Find where the given text appears and provide that cell's center as (x, y) coordinate. 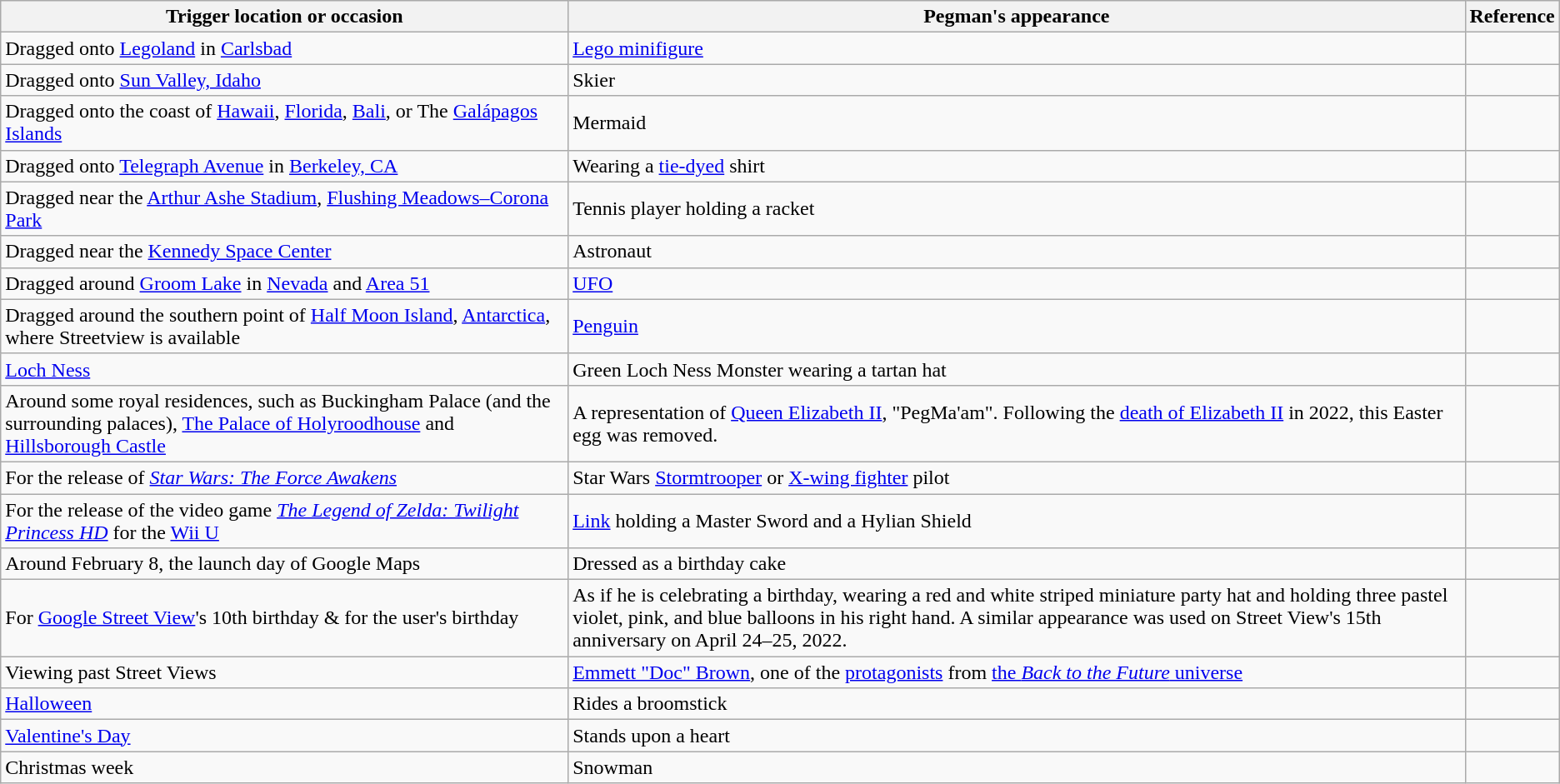
For Google Street View's 10th birthday & for the user's birthday (285, 618)
Christmas week (285, 767)
Around February 8, the launch day of Google Maps (285, 564)
For the release of Star Wars: The Force Awakens (285, 477)
Around some royal residences, such as Buckingham Palace (and the surrounding palaces), The Palace of Holyroodhouse and Hillsborough Castle (285, 423)
Tennis player holding a racket (1017, 208)
Stands upon a heart (1017, 736)
A representation of Queen Elizabeth II, "PegMa'am". Following the death of Elizabeth II in 2022, this Easter egg was removed. (1017, 423)
Link holding a Master Sword and a Hylian Shield (1017, 520)
Dragged around the southern point of Half Moon Island, Antarctica, where Streetview is available (285, 327)
Dragged onto Sun Valley, Idaho (285, 80)
UFO (1017, 283)
Lego minifigure (1017, 48)
Valentine's Day (285, 736)
Rides a broomstick (1017, 704)
Dragged near the Kennedy Space Center (285, 252)
Pegman's appearance (1017, 17)
Dragged onto the coast of Hawaii, Florida, Bali, or The Galápagos Islands (285, 123)
Green Loch Ness Monster wearing a tartan hat (1017, 369)
Mermaid (1017, 123)
Snowman (1017, 767)
Dragged around Groom Lake in Nevada and Area 51 (285, 283)
Skier (1017, 80)
Trigger location or occasion (285, 17)
Emmett "Doc" Brown, one of the protagonists from the Back to the Future universe (1017, 672)
Wearing a tie-dyed shirt (1017, 166)
Dragged onto Legoland in Carlsbad (285, 48)
Dressed as a birthday cake (1017, 564)
Astronaut (1017, 252)
Reference (1512, 17)
Loch Ness (285, 369)
Halloween (285, 704)
Dragged onto Telegraph Avenue in Berkeley, CA (285, 166)
Star Wars Stormtrooper or X-wing fighter pilot (1017, 477)
For the release of the video game The Legend of Zelda: Twilight Princess HD for the Wii U (285, 520)
Dragged near the Arthur Ashe Stadium, Flushing Meadows–Corona Park (285, 208)
Penguin (1017, 327)
Viewing past Street Views (285, 672)
